Locate the cell with the specified text and output its (x, y) center coordinate. 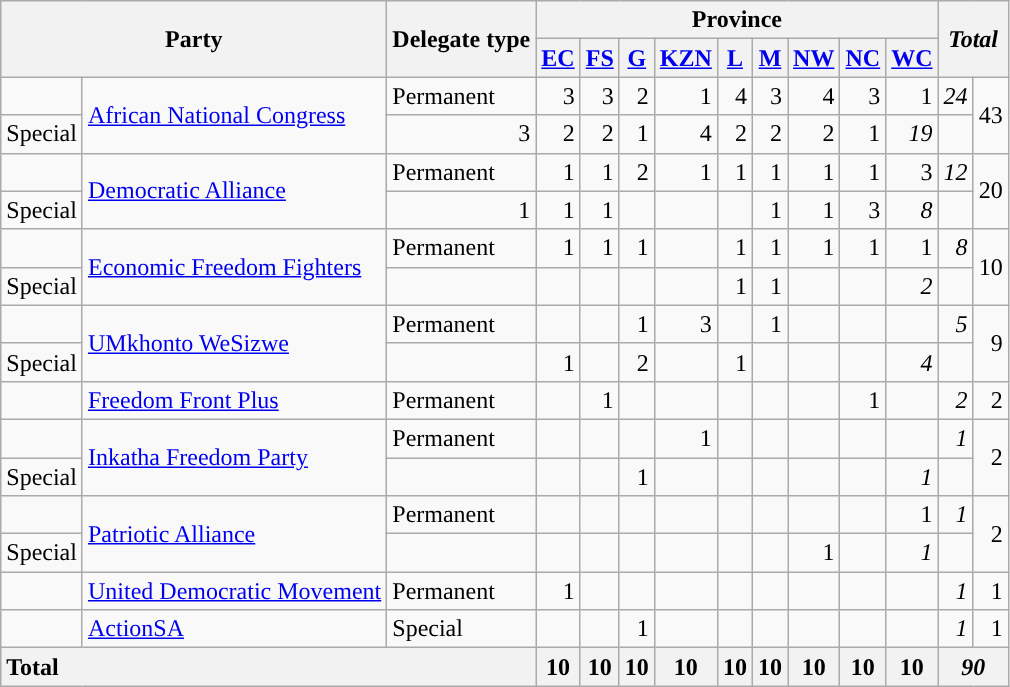
90 (973, 667)
12 (956, 172)
African National Congress (234, 115)
EC (558, 58)
Inkatha Freedom Party (234, 457)
G (636, 58)
FS (600, 58)
Freedom Front Plus (234, 400)
20 (990, 191)
24 (956, 96)
ActionSA (234, 629)
Delegate type (462, 39)
Economic Freedom Fighters (234, 267)
5 (956, 324)
Democratic Alliance (234, 191)
WC (912, 58)
L (734, 58)
NC (863, 58)
NW (814, 58)
Party (194, 39)
43 (990, 115)
KZN (686, 58)
UMkhonto WeSizwe (234, 343)
9 (990, 343)
M (770, 58)
United Democratic Movement (234, 591)
Patriotic Alliance (234, 534)
Province (737, 20)
19 (912, 134)
